Identify which cell holds the provided text, then report its [X, Y] central coordinate. 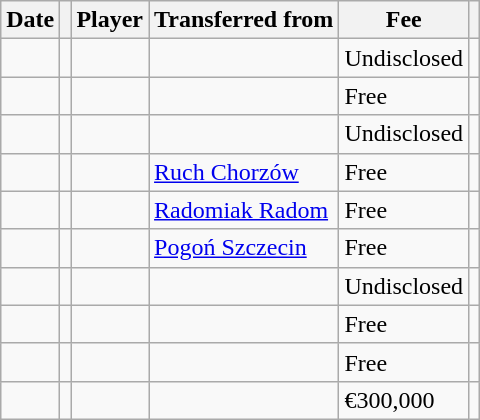
Transferred from [244, 20]
Radomiak Radom [244, 210]
Date [30, 20]
Fee [404, 20]
Ruch Chorzów [244, 172]
€300,000 [404, 400]
Pogoń Szczecin [244, 248]
Player [110, 20]
